Provide the (X, Y) coordinate of the cell's center where the given text is located.  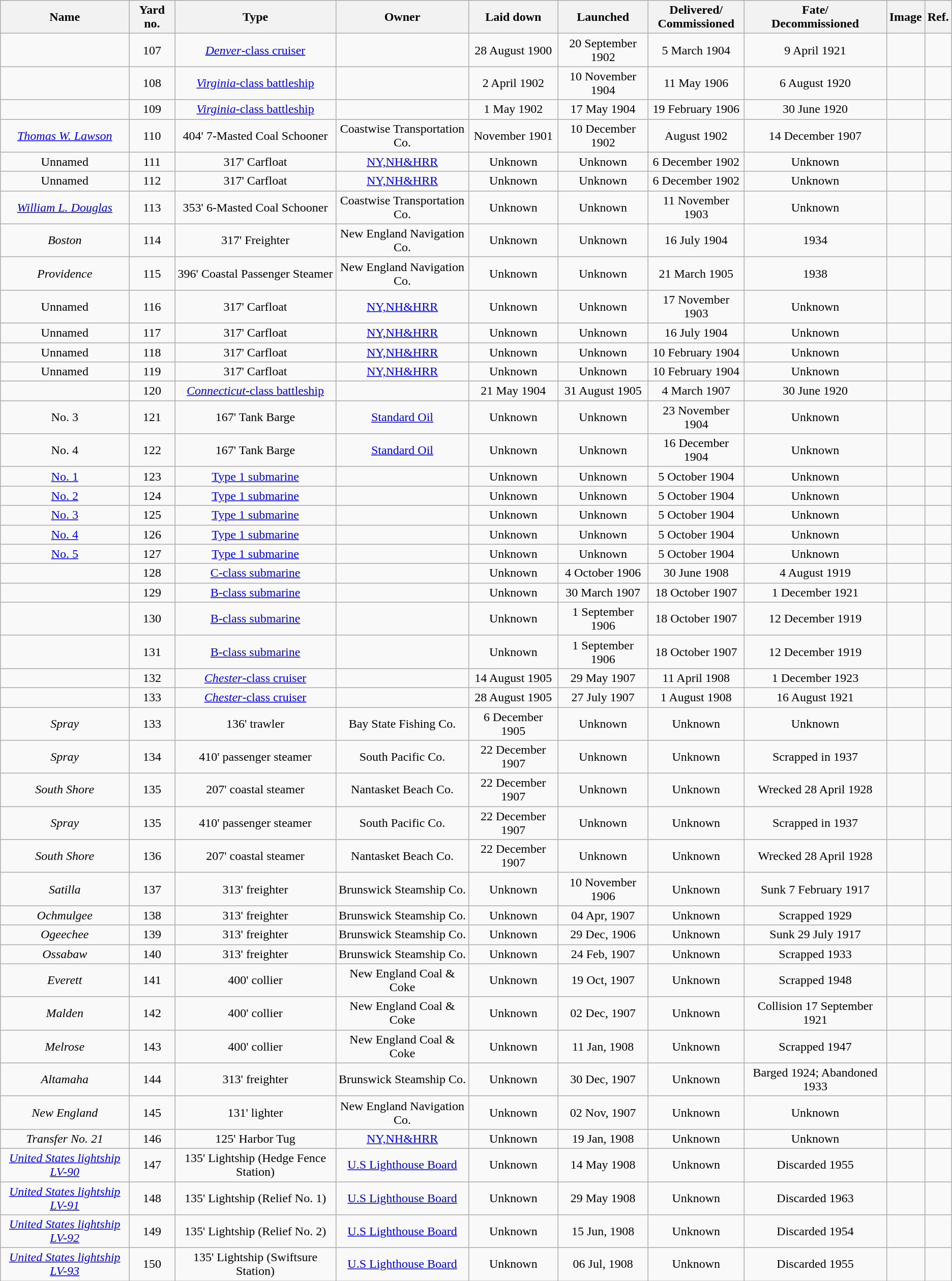
No. 5 (65, 554)
110 (152, 135)
6 August 1920 (815, 83)
C-class submarine (255, 573)
16 December 1904 (696, 451)
17 November 1903 (696, 306)
135' Lightship (Hedge Fence Station) (255, 1165)
19 Oct, 1907 (603, 980)
Scrapped 1933 (815, 954)
121 (152, 417)
10 November 1906 (603, 889)
Ochmulgee (65, 915)
06 Jul, 1908 (603, 1264)
Everett (65, 980)
Thomas W. Lawson (65, 135)
1 December 1921 (815, 592)
125 (152, 515)
30 June 1908 (696, 573)
Providence (65, 274)
125' Harbor Tug (255, 1139)
19 February 1906 (696, 109)
Type (255, 17)
115 (152, 274)
New England (65, 1113)
17 May 1904 (603, 109)
108 (152, 83)
30 March 1907 (603, 592)
02 Nov, 1907 (603, 1113)
14 December 1907 (815, 135)
131' lighter (255, 1113)
23 November 1904 (696, 417)
14 August 1905 (514, 678)
10 December 1902 (603, 135)
136' trawler (255, 723)
Image (905, 17)
Boston (65, 240)
United States lightship LV-92 (65, 1232)
Scrapped 1929 (815, 915)
130 (152, 618)
Sunk 29 July 1917 (815, 935)
31 August 1905 (603, 391)
November 1901 (514, 135)
4 August 1919 (815, 573)
Sunk 7 February 1917 (815, 889)
353' 6-Masted Coal Schooner (255, 207)
August 1902 (696, 135)
146 (152, 1139)
16 August 1921 (815, 697)
United States lightship LV-91 (65, 1198)
117 (152, 333)
143 (152, 1047)
04 Apr, 1907 (603, 915)
11 May 1906 (696, 83)
Scrapped 1947 (815, 1047)
135' Lightship (Relief No. 1) (255, 1198)
United States lightship LV-93 (65, 1264)
4 March 1907 (696, 391)
Connecticut-class battleship (255, 391)
123 (152, 476)
Barged 1924; Abandoned 1933 (815, 1079)
Delivered/Commissioned (696, 17)
Collision 17 September 1921 (815, 1013)
Ref. (938, 17)
142 (152, 1013)
Satilla (65, 889)
126 (152, 534)
Scrapped 1948 (815, 980)
Discarded 1963 (815, 1198)
111 (152, 162)
149 (152, 1232)
1934 (815, 240)
1 May 1902 (514, 109)
145 (152, 1113)
120 (152, 391)
127 (152, 554)
109 (152, 109)
1 August 1908 (696, 697)
122 (152, 451)
137 (152, 889)
148 (152, 1198)
135' Lightship (Relief No. 2) (255, 1232)
144 (152, 1079)
118 (152, 352)
30 Dec, 1907 (603, 1079)
20 September 1902 (603, 50)
No. 1 (65, 476)
119 (152, 372)
Malden (65, 1013)
Owner (402, 17)
140 (152, 954)
136 (152, 856)
131 (152, 652)
Transfer No. 21 (65, 1139)
116 (152, 306)
Yard no. (152, 17)
29 Dec, 1906 (603, 935)
Discarded 1954 (815, 1232)
15 Jun, 1908 (603, 1232)
21 May 1904 (514, 391)
27 July 1907 (603, 697)
United States lightship LV-90 (65, 1165)
107 (152, 50)
No. 2 (65, 496)
11 November 1903 (696, 207)
Melrose (65, 1047)
Launched (603, 17)
29 May 1907 (603, 678)
132 (152, 678)
28 August 1900 (514, 50)
113 (152, 207)
114 (152, 240)
135' Lightship (Swiftsure Station) (255, 1264)
404' 7-Masted Coal Schooner (255, 135)
1 December 1923 (815, 678)
Fate/Decommissioned (815, 17)
150 (152, 1264)
William L. Douglas (65, 207)
141 (152, 980)
21 March 1905 (696, 274)
129 (152, 592)
138 (152, 915)
1938 (815, 274)
02 Dec, 1907 (603, 1013)
Bay State Fishing Co. (402, 723)
10 November 1904 (603, 83)
Laid down (514, 17)
24 Feb, 1907 (603, 954)
134 (152, 757)
112 (152, 181)
11 Jan, 1908 (603, 1047)
124 (152, 496)
14 May 1908 (603, 1165)
4 October 1906 (603, 573)
Denver-class cruiser (255, 50)
9 April 1921 (815, 50)
147 (152, 1165)
Name (65, 17)
19 Jan, 1908 (603, 1139)
Ossabaw (65, 954)
28 August 1905 (514, 697)
Altamaha (65, 1079)
Ogeechee (65, 935)
2 April 1902 (514, 83)
6 December 1905 (514, 723)
317' Freighter (255, 240)
5 March 1904 (696, 50)
396' Coastal Passenger Steamer (255, 274)
128 (152, 573)
29 May 1908 (603, 1198)
139 (152, 935)
11 April 1908 (696, 678)
